For the text-containing cell, return its midpoint in [x, y] coordinate format. 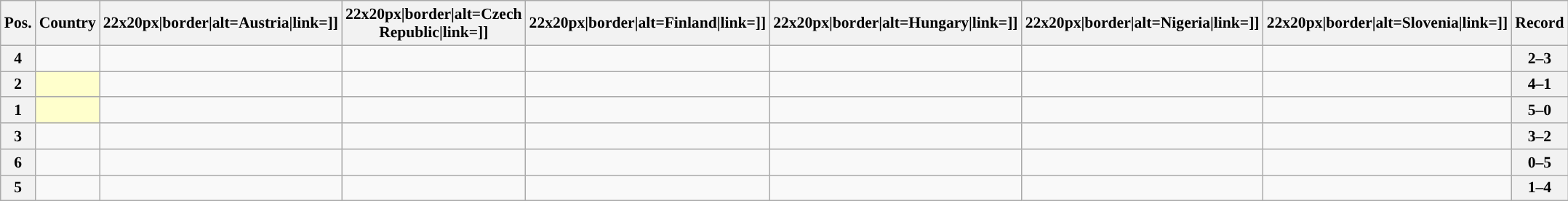
22x20px|border|alt=Hungary|link=]] [895, 23]
22x20px|border|alt=Austria|link=]] [221, 23]
4 [18, 58]
Record [1539, 23]
2 [18, 84]
5–0 [1539, 111]
22x20px|border|alt=Slovenia|link=]] [1388, 23]
3–2 [1539, 136]
3 [18, 136]
22x20px|border|alt=Nigeria|link=]] [1143, 23]
1 [18, 111]
4–1 [1539, 84]
Pos. [18, 23]
5 [18, 188]
22x20px|border|alt=Finland|link=]] [648, 23]
2–3 [1539, 58]
6 [18, 162]
1–4 [1539, 188]
0–5 [1539, 162]
Country [68, 23]
22x20px|border|alt=Czech Republic|link=]] [433, 23]
